For the text-containing cell, return its midpoint in [X, Y] coordinate format. 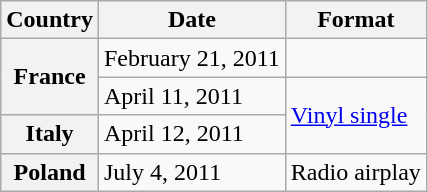
Poland [50, 172]
Date [192, 20]
Format [356, 20]
February 21, 2011 [192, 58]
Country [50, 20]
April 12, 2011 [192, 134]
April 11, 2011 [192, 96]
Radio airplay [356, 172]
July 4, 2011 [192, 172]
France [50, 77]
Italy [50, 134]
Vinyl single [356, 115]
